Locate the cell with the specified text and output its [X, Y] center coordinate. 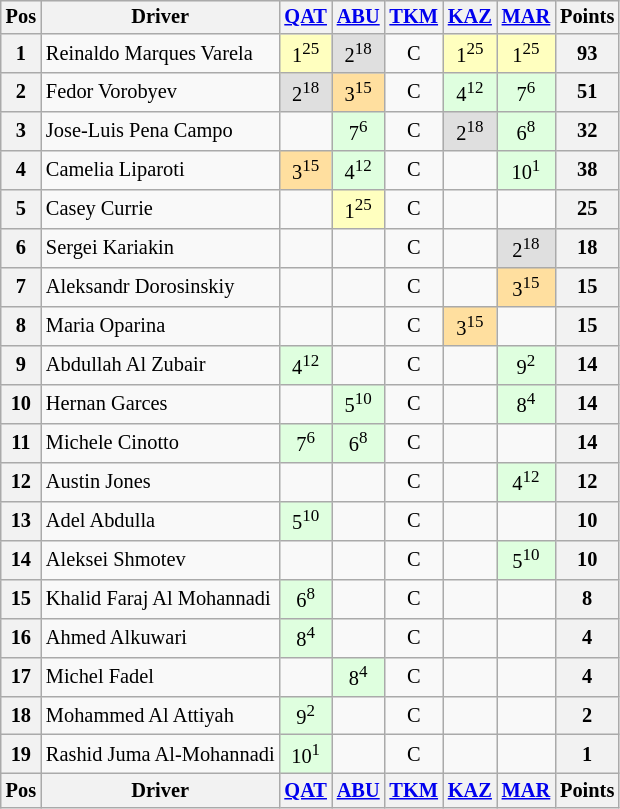
93 [587, 54]
51 [587, 92]
Rashid Juma Al-Mohannadi [160, 754]
16 [21, 638]
32 [587, 132]
Fedor Vorobyev [160, 92]
Abdullah Al Zubair [160, 364]
Adel Abdulla [160, 520]
Hernan Garces [160, 404]
Camelia Liparoti [160, 170]
9 [21, 364]
19 [21, 754]
3 [21, 132]
38 [587, 170]
13 [21, 520]
Michel Fadel [160, 676]
Casey Currie [160, 210]
Maria Oparina [160, 326]
Austin Jones [160, 482]
Reinaldo Marques Varela [160, 54]
Khalid Faraj Al Mohannadi [160, 598]
Ahmed Alkuwari [160, 638]
17 [21, 676]
Sergei Kariakin [160, 248]
5 [21, 210]
7 [21, 288]
Mohammed Al Attiyah [160, 716]
11 [21, 442]
6 [21, 248]
Jose-Luis Pena Campo [160, 132]
Aleksei Shmotev [160, 560]
25 [587, 210]
Michele Cinotto [160, 442]
Aleksandr Dorosinskiy [160, 288]
